Identify which cell holds the provided text, then report its [X, Y] central coordinate. 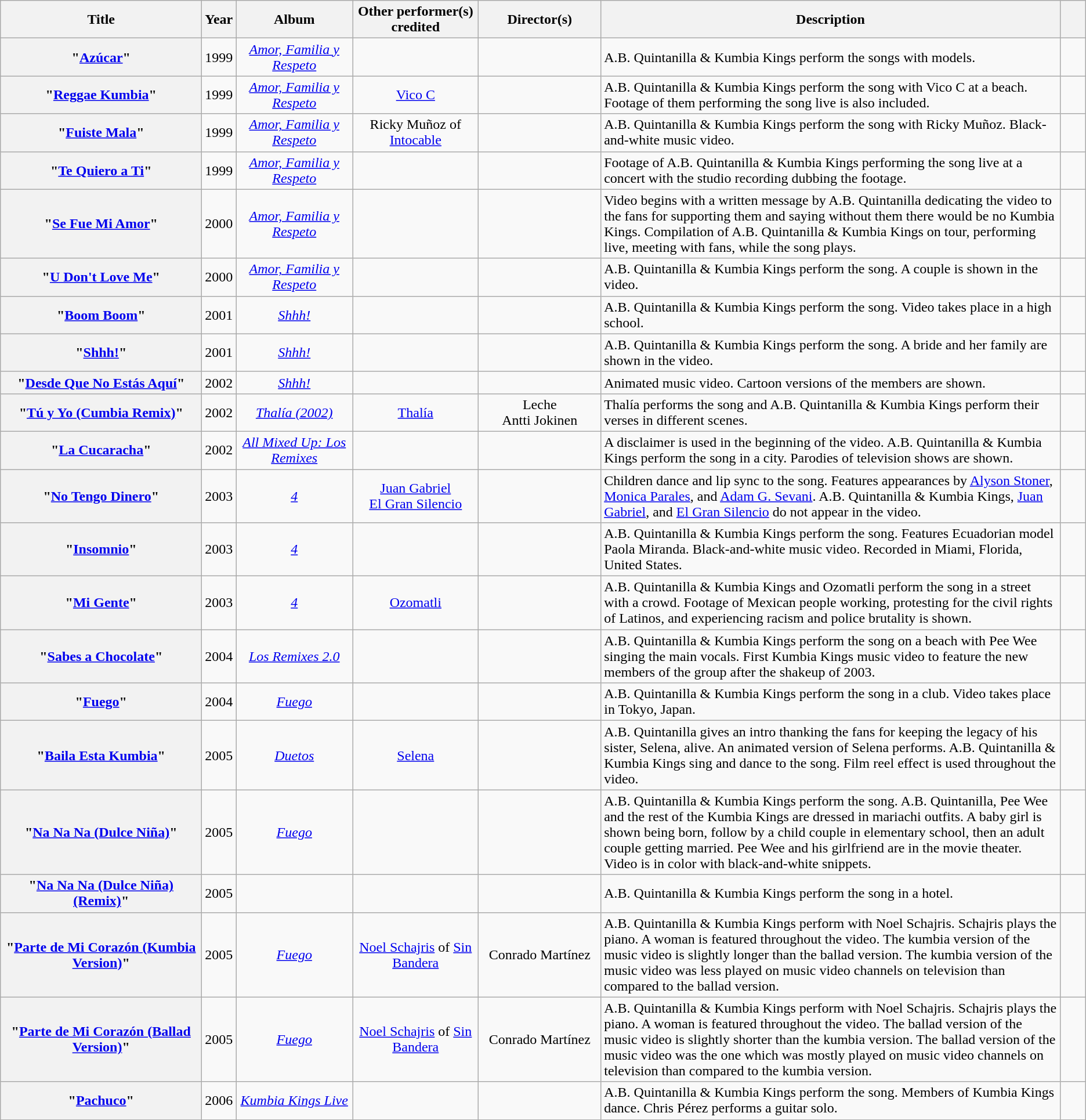
"Parte de Mi Corazón (Ballad Version)" [101, 1039]
A.B. Quintanilla & Kumbia Kings perform the song with Vico C at a beach. Footage of them performing the song live is also included. [831, 95]
Description [831, 20]
A.B. Quintanilla & Kumbia Kings perform the song. A couple is shown in the video. [831, 277]
Ozomatli [415, 603]
"No Tengo Dinero" [101, 496]
Kumbia Kings Live [295, 1100]
A.B. Quintanilla & Kumbia Kings perform the song in a club. Video takes place in Tokyo, Japan. [831, 702]
"Se Fue Mi Amor" [101, 224]
LecheAntti Jokinen [540, 412]
"Baila Esta Kumbia" [101, 756]
Thalía (2002) [295, 412]
Ricky Muñoz of Intocable [415, 132]
A.B. Quintanilla & Kumbia Kings perform the song. A bride and her family are shown in the video. [831, 353]
"Sabes a Chocolate" [101, 656]
Thalía [415, 412]
"Shhh!" [101, 353]
"Na Na Na (Dulce Niña) (Remix)" [101, 894]
Vico C [415, 95]
"Fuego" [101, 702]
Other performer(s) credited [415, 20]
"Tú y Yo (Cumbia Remix)" [101, 412]
A.B. Quintanilla & Kumbia Kings perform the song. Members of Kumbia Kings dance. Chris Pérez performs a guitar solo. [831, 1100]
"Na Na Na (Dulce Niña)" [101, 832]
A.B. Quintanilla & Kumbia Kings perform the song in a hotel. [831, 894]
Animated music video. Cartoon versions of the members are shown. [831, 382]
"Desde Que No Estás Aquí" [101, 382]
"La Cucaracha" [101, 450]
Director(s) [540, 20]
"Te Quiero a Ti" [101, 171]
"Parte de Mi Corazón (Kumbia Version)" [101, 955]
"Azúcar" [101, 57]
2006 [219, 1100]
Duetos [295, 756]
Los Remixes 2.0 [295, 656]
"Reggae Kumbia" [101, 95]
All Mixed Up: Los Remixes [295, 450]
Thalía performs the song and A.B. Quintanilla & Kumbia Kings perform their verses in different scenes. [831, 412]
"Boom Boom" [101, 315]
"U Don't Love Me" [101, 277]
Juan GabrielEl Gran Silencio [415, 496]
Album [295, 20]
"Pachuco" [101, 1100]
Selena [415, 756]
"Fuiste Mala" [101, 132]
A.B. Quintanilla & Kumbia Kings perform the songs with models. [831, 57]
A.B. Quintanilla & Kumbia Kings perform the song with Ricky Muñoz. Black-and-white music video. [831, 132]
Title [101, 20]
Footage of A.B. Quintanilla & Kumbia Kings performing the song live at a concert with the studio recording dubbing the footage. [831, 171]
"Mi Gente" [101, 603]
"Insomnio" [101, 550]
Year [219, 20]
A.B. Quintanilla & Kumbia Kings perform the song. Video takes place in a high school. [831, 315]
